Return the [x, y] coordinate for the center point of the cell that contains the specified text.  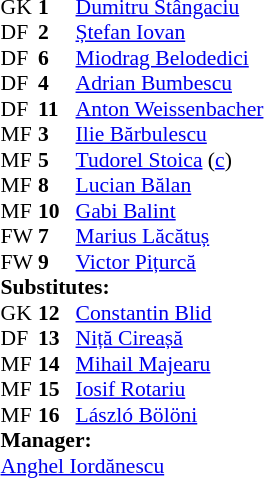
Miodrag Belodedici [170, 58]
4 [57, 83]
Niță Cireașă [170, 339]
Lucian Bălan [170, 185]
Victor Pițurcă [170, 262]
9 [57, 262]
11 [57, 109]
3 [57, 135]
7 [57, 237]
Iosif Rotariu [170, 389]
GK [20, 313]
5 [57, 160]
13 [57, 339]
15 [57, 389]
Anton Weissenbacher [170, 109]
14 [57, 364]
Constantin Blid [170, 313]
2 [57, 33]
10 [57, 211]
Marius Lăcătuș [170, 237]
Adrian Bumbescu [170, 83]
Tudorel Stoica (c) [170, 160]
László Bölöni [170, 415]
12 [57, 313]
Mihail Majearu [170, 364]
Ștefan Iovan [170, 33]
8 [57, 185]
6 [57, 58]
Gabi Balint [170, 211]
Manager: [132, 441]
16 [57, 415]
Ilie Bărbulescu [170, 135]
Substitutes: [132, 287]
